Return [x, y] of the center of cell containing provided text 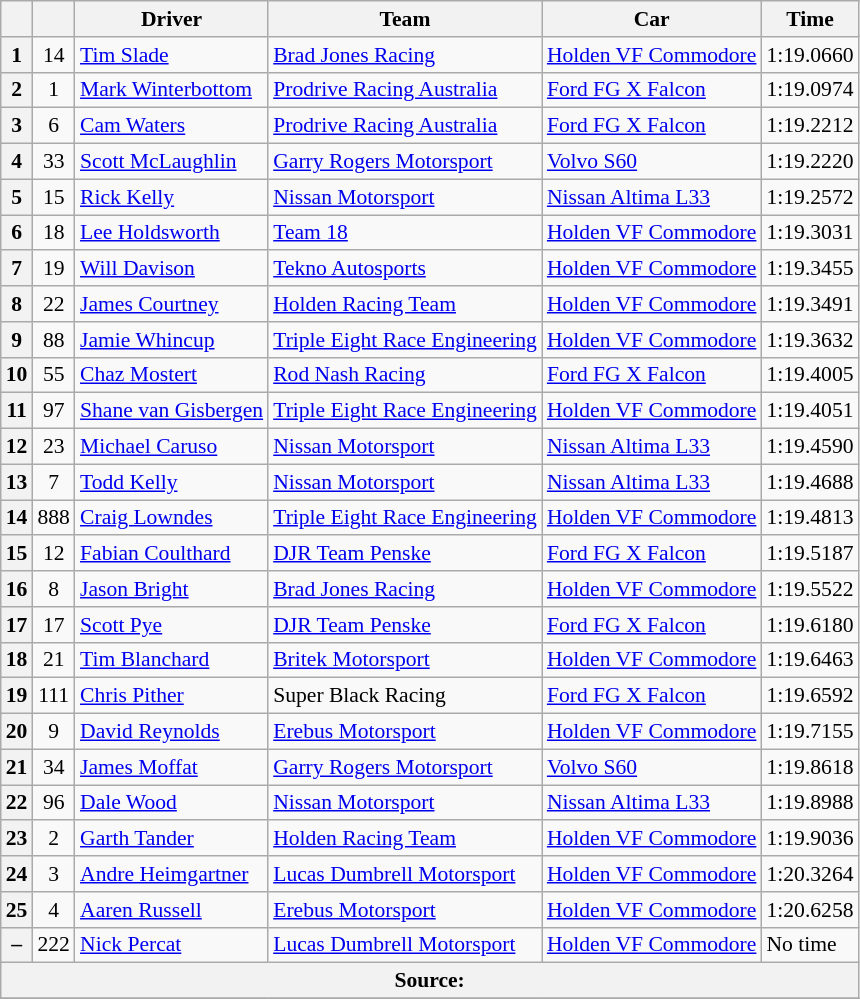
Fabian Coulthard [172, 554]
Chris Pither [172, 696]
Mark Winterbottom [172, 90]
Todd Kelly [172, 482]
1:19.3455 [810, 269]
97 [54, 411]
1:19.5522 [810, 589]
– [17, 945]
1:19.4688 [810, 482]
Car [652, 19]
222 [54, 945]
1:19.5187 [810, 554]
Rick Kelly [172, 197]
James Courtney [172, 304]
Scott McLaughlin [172, 162]
1:19.0974 [810, 90]
Michael Caruso [172, 447]
1:19.2572 [810, 197]
34 [54, 767]
1:19.3031 [810, 233]
1:19.4590 [810, 447]
5 [17, 197]
1:20.6258 [810, 910]
1:19.4051 [810, 411]
Craig Lowndes [172, 518]
55 [54, 375]
1:19.7155 [810, 732]
Tekno Autosports [405, 269]
David Reynolds [172, 732]
88 [54, 340]
33 [54, 162]
13 [17, 482]
1:19.8618 [810, 767]
Super Black Racing [405, 696]
Cam Waters [172, 126]
1:19.9036 [810, 839]
20 [17, 732]
Britek Motorsport [405, 660]
10 [17, 375]
Tim Blanchard [172, 660]
1:20.3264 [810, 874]
111 [54, 696]
1:19.3632 [810, 340]
24 [17, 874]
1:19.3491 [810, 304]
No time [810, 945]
Jamie Whincup [172, 340]
1:19.0660 [810, 55]
James Moffat [172, 767]
11 [17, 411]
1:19.2212 [810, 126]
1:19.4005 [810, 375]
888 [54, 518]
Source: [430, 981]
Nick Percat [172, 945]
1:19.2220 [810, 162]
25 [17, 910]
1:19.6592 [810, 696]
Garth Tander [172, 839]
Dale Wood [172, 803]
Aaren Russell [172, 910]
Rod Nash Racing [405, 375]
96 [54, 803]
Chaz Mostert [172, 375]
1:19.8988 [810, 803]
Scott Pye [172, 625]
Andre Heimgartner [172, 874]
Team 18 [405, 233]
1:19.6180 [810, 625]
Driver [172, 19]
1:19.4813 [810, 518]
Lee Holdsworth [172, 233]
1:19.6463 [810, 660]
16 [17, 589]
Will Davison [172, 269]
Shane van Gisbergen [172, 411]
Tim Slade [172, 55]
Time [810, 19]
Team [405, 19]
Jason Bright [172, 589]
